Output the [x, y] coordinate of the center of the cell containing the given text.  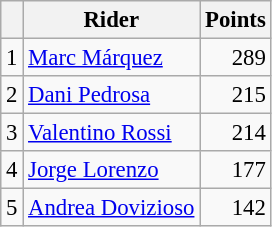
5 [12, 208]
289 [236, 58]
142 [236, 208]
Valentino Rossi [112, 133]
4 [12, 170]
Andrea Dovizioso [112, 208]
Rider [112, 20]
214 [236, 133]
Marc Márquez [112, 58]
Dani Pedrosa [112, 95]
215 [236, 95]
Points [236, 20]
1 [12, 58]
2 [12, 95]
Jorge Lorenzo [112, 170]
3 [12, 133]
177 [236, 170]
